For the text-containing cell, return its midpoint in (X, Y) coordinate format. 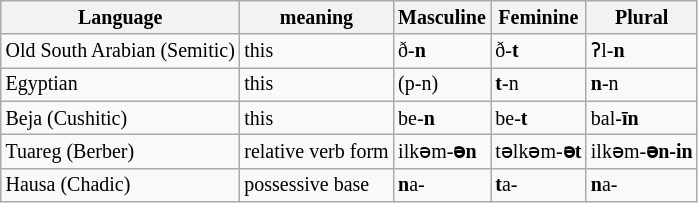
n-n (642, 84)
Plural (642, 18)
ilkəm-ən-in (642, 152)
meaning (317, 18)
ʔl-n (642, 52)
possessive base (317, 184)
bal-īn (642, 118)
Beja (Cushitic) (120, 118)
Old South Arabian (Semitic) (120, 52)
ð-t (538, 52)
Masculine (442, 18)
relative verb form (317, 152)
ilkəm-ən (442, 152)
Feminine (538, 18)
ð-n (442, 52)
(p-n) (442, 84)
təlkəm-ət (538, 152)
t-n (538, 84)
ta- (538, 184)
Hausa (Chadic) (120, 184)
Egyptian (120, 84)
be-t (538, 118)
be-n (442, 118)
Tuareg (Berber) (120, 152)
Language (120, 18)
